Capture the cell that displays the provided text and extract its (X, Y) central coordinate. 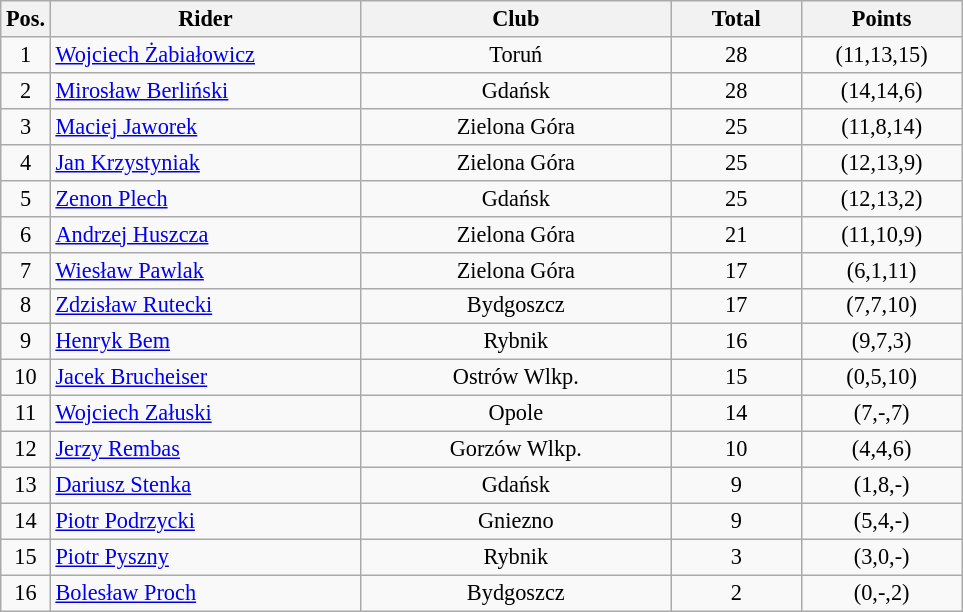
Bolesław Proch (205, 593)
Pos. (26, 19)
(4,4,6) (881, 450)
Piotr Podrzycki (205, 521)
Wiesław Pawlak (205, 270)
12 (26, 450)
Points (881, 19)
(11,8,14) (881, 126)
(1,8,-) (881, 485)
5 (26, 198)
Mirosław Berliński (205, 90)
Rider (205, 19)
8 (26, 306)
Andrzej Huszcza (205, 234)
Gniezno (516, 521)
6 (26, 234)
Wojciech Załuski (205, 414)
(5,4,-) (881, 521)
Club (516, 19)
Dariusz Stenka (205, 485)
7 (26, 270)
Jan Krzystyniak (205, 162)
Gorzów Wlkp. (516, 450)
Opole (516, 414)
Wojciech Żabiałowicz (205, 55)
4 (26, 162)
Zdzisław Rutecki (205, 306)
Henryk Bem (205, 342)
13 (26, 485)
Toruń (516, 55)
(11,13,15) (881, 55)
21 (736, 234)
(12,13,2) (881, 198)
11 (26, 414)
(0,5,10) (881, 378)
(6,1,11) (881, 270)
(11,10,9) (881, 234)
Ostrów Wlkp. (516, 378)
Maciej Jaworek (205, 126)
(14,14,6) (881, 90)
1 (26, 55)
Total (736, 19)
Jacek Brucheiser (205, 378)
Zenon Plech (205, 198)
(7,7,10) (881, 306)
(12,13,9) (881, 162)
(7,-,7) (881, 414)
(9,7,3) (881, 342)
Piotr Pyszny (205, 557)
Jerzy Rembas (205, 450)
(3,0,-) (881, 557)
(0,-,2) (881, 593)
